Identify which cell holds the provided text, then report its [x, y] central coordinate. 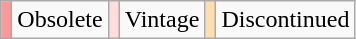
Obsolete [60, 20]
Discontinued [286, 20]
Vintage [162, 20]
